From the cell containing the given text, extract its center point as [X, Y] coordinate. 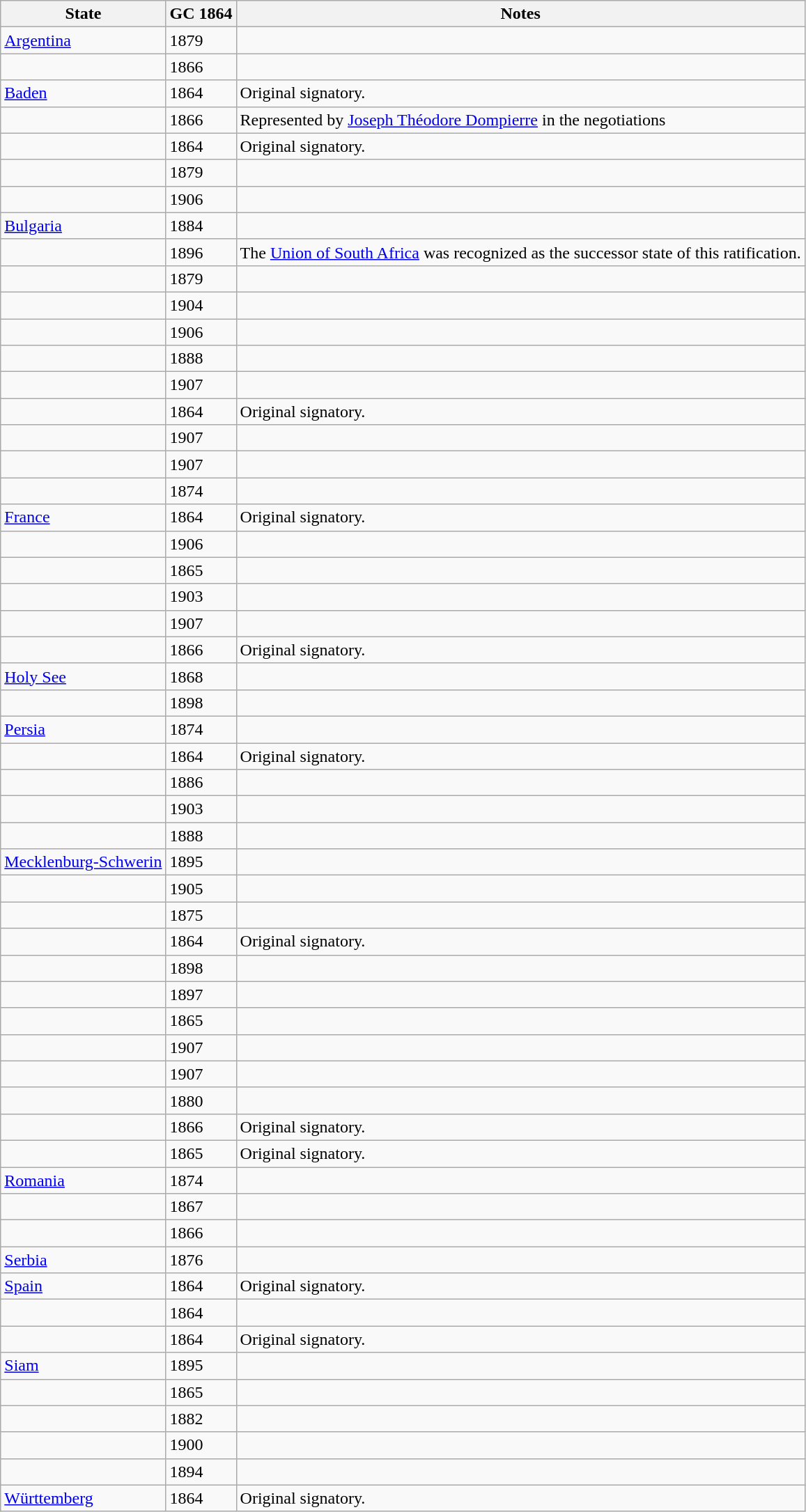
Represented by Joseph Théodore Dompierre in the negotiations [520, 120]
1880 [201, 1100]
Notes [520, 14]
Argentina [84, 40]
1875 [201, 915]
1886 [201, 783]
1894 [201, 1472]
1876 [201, 1260]
1867 [201, 1207]
1882 [201, 1419]
1900 [201, 1445]
Serbia [84, 1260]
Baden [84, 93]
1897 [201, 995]
The Union of South Africa was recognized as the successor state of this ratification. [520, 252]
Siam [84, 1366]
Persia [84, 729]
State [84, 14]
1896 [201, 252]
GC 1864 [201, 14]
Romania [84, 1180]
1905 [201, 889]
Spain [84, 1286]
Holy See [84, 676]
1904 [201, 305]
France [84, 517]
1884 [201, 226]
1868 [201, 676]
Mecklenburg-Schwerin [84, 862]
Bulgaria [84, 226]
Württemberg [84, 1498]
